Identify which cell holds the provided text, then report its (X, Y) central coordinate. 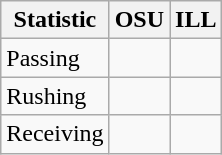
ILL (196, 20)
OSU (139, 20)
Rushing (55, 96)
Passing (55, 58)
Statistic (55, 20)
Receiving (55, 134)
